Detect which cell encompasses the target text, then output its (x, y) center coordinate. 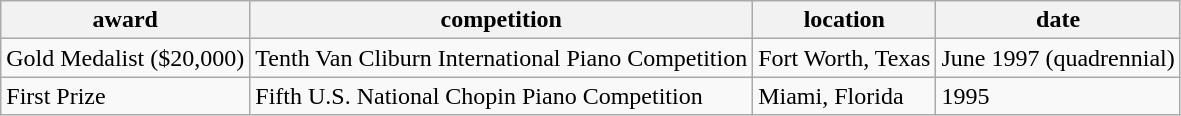
First Prize (126, 96)
1995 (1058, 96)
Fort Worth, Texas (844, 58)
date (1058, 20)
Tenth Van Cliburn International Piano Competition (502, 58)
Miami, Florida (844, 96)
Gold Medalist ($20,000) (126, 58)
June 1997 (quadrennial) (1058, 58)
location (844, 20)
award (126, 20)
Fifth U.S. National Chopin Piano Competition (502, 96)
competition (502, 20)
